Pinpoint the cell where the given text exists, returning its (X, Y) midpoint coordinate. 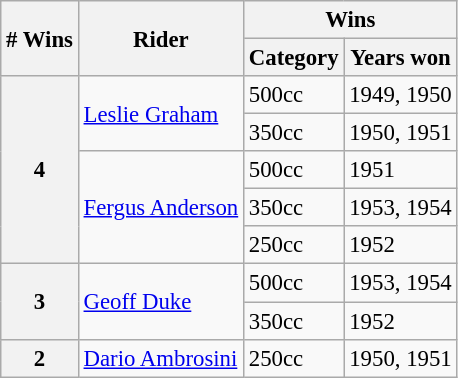
Category (293, 58)
2 (40, 358)
Dario Ambrosini (160, 358)
1949, 1950 (400, 95)
Rider (160, 38)
1951 (400, 170)
Leslie Graham (160, 114)
Years won (400, 58)
# Wins (40, 38)
3 (40, 302)
Geoff Duke (160, 302)
Fergus Anderson (160, 208)
Wins (350, 20)
4 (40, 170)
